Output the (x, y) coordinate of the center of the cell containing the given text.  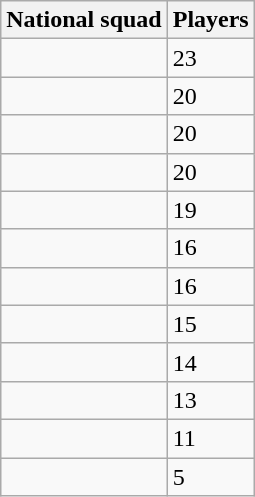
14 (210, 362)
5 (210, 477)
23 (210, 58)
19 (210, 210)
15 (210, 324)
Players (210, 20)
13 (210, 400)
National squad (84, 20)
11 (210, 438)
